Output the (x, y) coordinate of the center of the cell containing the given text.  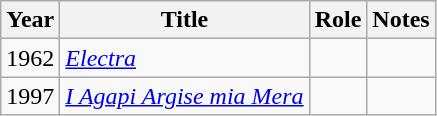
I Agapi Argise mia Mera (184, 96)
Electra (184, 58)
Title (184, 20)
1997 (30, 96)
1962 (30, 58)
Notes (401, 20)
Role (338, 20)
Year (30, 20)
